Pinpoint the cell where the given text exists, returning its [x, y] midpoint coordinate. 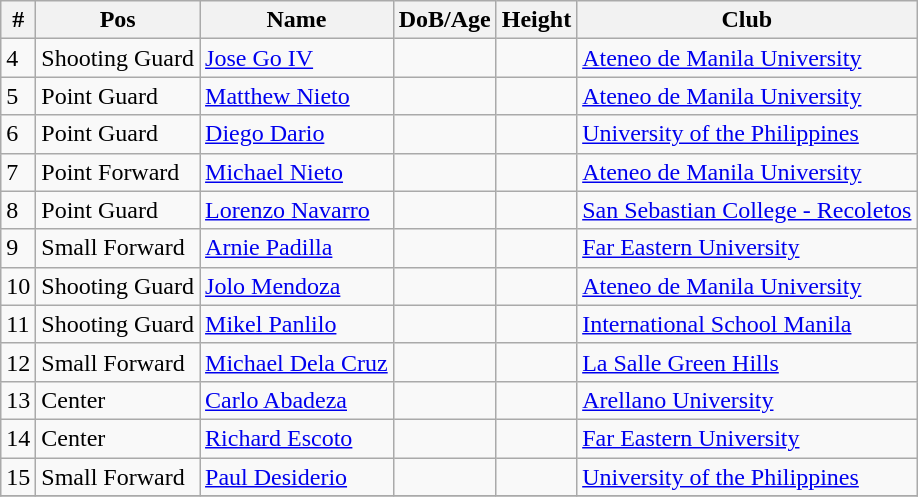
Jose Go IV [297, 58]
Michael Nieto [297, 172]
DoB/Age [444, 20]
13 [18, 400]
12 [18, 362]
Lorenzo Navarro [297, 210]
La Salle Green Hills [747, 362]
Arnie Padilla [297, 248]
Richard Escoto [297, 438]
Club [747, 20]
Mikel Panlilo [297, 324]
# [18, 20]
Carlo Abadeza [297, 400]
Paul Desiderio [297, 477]
9 [18, 248]
Michael Dela Cruz [297, 362]
10 [18, 286]
4 [18, 58]
5 [18, 96]
San Sebastian College - Recoletos [747, 210]
6 [18, 134]
Matthew Nieto [297, 96]
Point Forward [118, 172]
Height [536, 20]
14 [18, 438]
11 [18, 324]
Pos [118, 20]
15 [18, 477]
Name [297, 20]
8 [18, 210]
7 [18, 172]
Diego Dario [297, 134]
Arellano University [747, 400]
Jolo Mendoza [297, 286]
International School Manila [747, 324]
